Return (X, Y) of the center of cell containing provided text 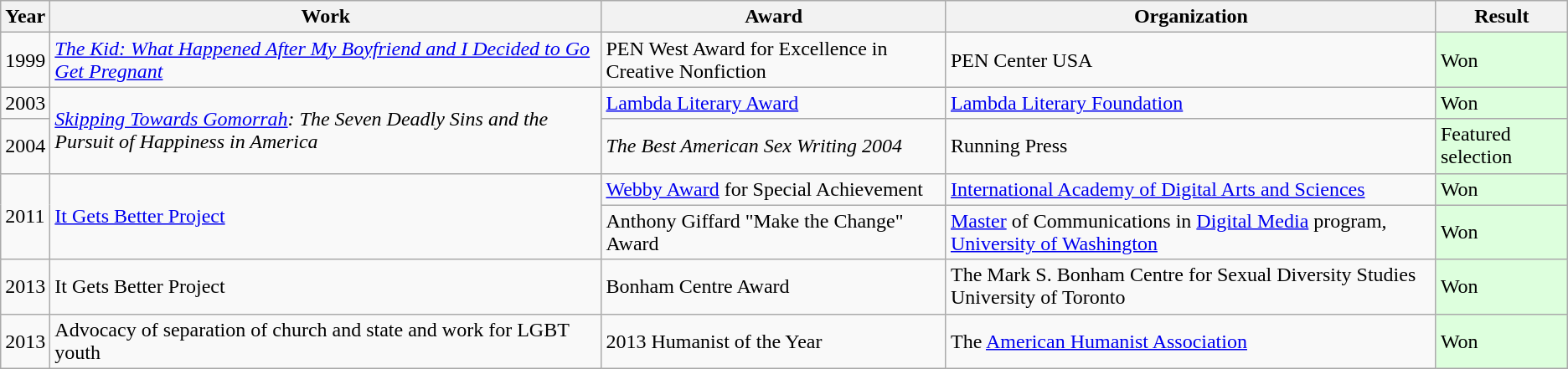
The Best American Sex Writing 2004 (774, 146)
The Mark S. Bonham Centre for Sexual Diversity Studies University of Toronto (1191, 286)
Year (25, 17)
2004 (25, 146)
The Kid: What Happened After My Boyfriend and I Decided to Go Get Pregnant (326, 60)
Lambda Literary Foundation (1191, 103)
2011 (25, 216)
Master of Communications in Digital Media program, University of Washington (1191, 233)
Lambda Literary Award (774, 103)
Running Press (1191, 146)
Organization (1191, 17)
Result (1501, 17)
Featured selection (1501, 146)
The American Humanist Association (1191, 341)
PEN West Award for Excellence in Creative Nonfiction (774, 60)
Anthony Giffard "Make the Change" Award (774, 233)
Webby Award for Special Achievement (774, 189)
Bonham Centre Award (774, 286)
Work (326, 17)
International Academy of Digital Arts and Sciences (1191, 189)
Advocacy of separation of church and state and work for LGBT youth (326, 341)
2003 (25, 103)
1999 (25, 60)
Skipping Towards Gomorrah: The Seven Deadly Sins and the Pursuit of Happiness in America (326, 131)
2013 Humanist of the Year (774, 341)
Award (774, 17)
PEN Center USA (1191, 60)
